Identify which cell holds the provided text, then report its [x, y] central coordinate. 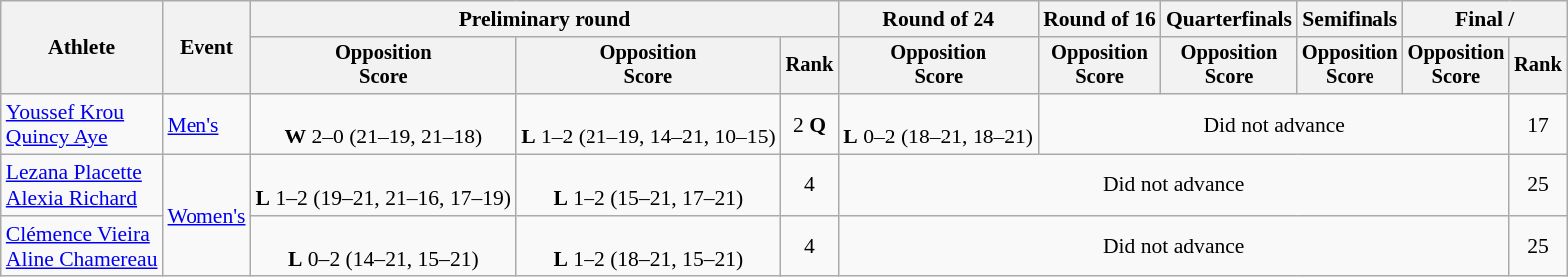
L 1–2 (19–21, 21–16, 17–19) [384, 185]
L 0–2 (18–21, 18–21) [938, 124]
L 1–2 (15–21, 17–21) [648, 185]
W 2–0 (21–19, 21–18) [384, 124]
Round of 24 [938, 19]
Round of 16 [1099, 19]
Quarterfinals [1229, 19]
Women's [207, 216]
Lezana PlacetteAlexia Richard [82, 185]
L 1–2 (21–19, 14–21, 10–15) [648, 124]
Preliminary round [545, 19]
L 1–2 (18–21, 15–21) [648, 247]
Men's [207, 124]
2 Q [810, 124]
Semifinals [1351, 19]
L 0–2 (14–21, 15–21) [384, 247]
Event [207, 48]
17 [1538, 124]
Final / [1485, 19]
Clémence VieiraAline Chamereau [82, 247]
Youssef KrouQuincy Aye [82, 124]
Athlete [82, 48]
